Search for the cell housing the specified text and yield its (x, y) center coordinate. 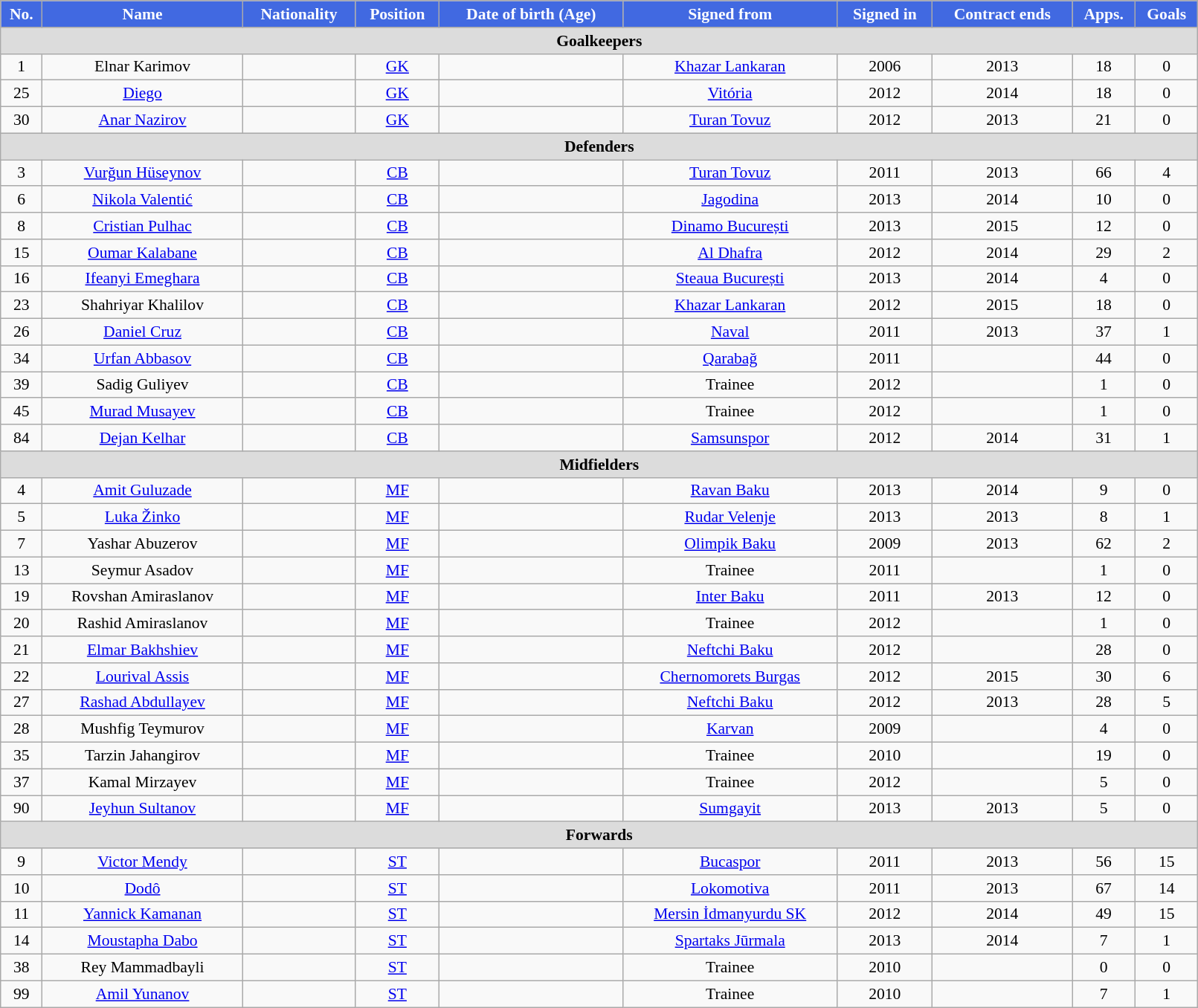
13 (22, 570)
Position (397, 14)
Elmar Bakhshiev (143, 650)
Date of birth (Age) (531, 14)
Rey Mammadbayli (143, 968)
Karvan (730, 729)
Mushfig Teymurov (143, 729)
Murad Musayev (143, 412)
16 (22, 279)
Al Dhafra (730, 253)
62 (1104, 544)
Goals (1167, 14)
Contract ends (1002, 14)
56 (1104, 862)
Yashar Abuzerov (143, 544)
38 (22, 968)
Vurğun Hüseynov (143, 173)
Signed in (885, 14)
Nikola Valentić (143, 200)
Anar Nazirov (143, 120)
11 (22, 914)
Cristian Pulhac (143, 226)
Vitória (730, 94)
Kamal Mirzayev (143, 782)
Moustapha Dabo (143, 941)
Jeyhun Sultanov (143, 809)
Midfielders (599, 465)
29 (1104, 253)
Luka Žinko (143, 517)
Samsunspor (730, 438)
26 (22, 332)
39 (22, 385)
Nationality (299, 14)
Dinamo București (730, 226)
Olimpik Baku (730, 544)
Victor Mendy (143, 862)
Mersin İdmanyurdu SK (730, 914)
Rashad Abdullayev (143, 702)
Inter Baku (730, 597)
Signed from (730, 14)
Elnar Karimov (143, 67)
Qarabağ (730, 358)
Dejan Kelhar (143, 438)
Ifeanyi Emeghara (143, 279)
25 (22, 94)
20 (22, 624)
Oumar Kalabane (143, 253)
No. (22, 14)
84 (22, 438)
Apps. (1104, 14)
67 (1104, 888)
45 (22, 412)
Rashid Amiraslanov (143, 624)
Rovshan Amiraslanov (143, 597)
Lourival Assis (143, 676)
Shahriyar Khalilov (143, 306)
Naval (730, 332)
Defenders (599, 146)
90 (22, 809)
Amil Yunanov (143, 994)
Rudar Velenje (730, 517)
49 (1104, 914)
Lokomotiva (730, 888)
22 (22, 676)
Daniel Cruz (143, 332)
Diego (143, 94)
Jagodina (730, 200)
34 (22, 358)
Yannick Kamanan (143, 914)
99 (22, 994)
Dodô (143, 888)
Amit Guluzade (143, 491)
Bucaspor (730, 862)
44 (1104, 358)
Chernomorets Burgas (730, 676)
Spartaks Jūrmala (730, 941)
35 (22, 756)
Sumgayit (730, 809)
3 (22, 173)
27 (22, 702)
Steaua București (730, 279)
Urfan Abbasov (143, 358)
23 (22, 306)
Sadig Guliyev (143, 385)
Goalkeepers (599, 41)
31 (1104, 438)
Forwards (599, 836)
66 (1104, 173)
Seymur Asadov (143, 570)
Ravan Baku (730, 491)
Tarzin Jahangirov (143, 756)
Name (143, 14)
2006 (885, 67)
